Return [X, Y] of the center of cell containing provided text 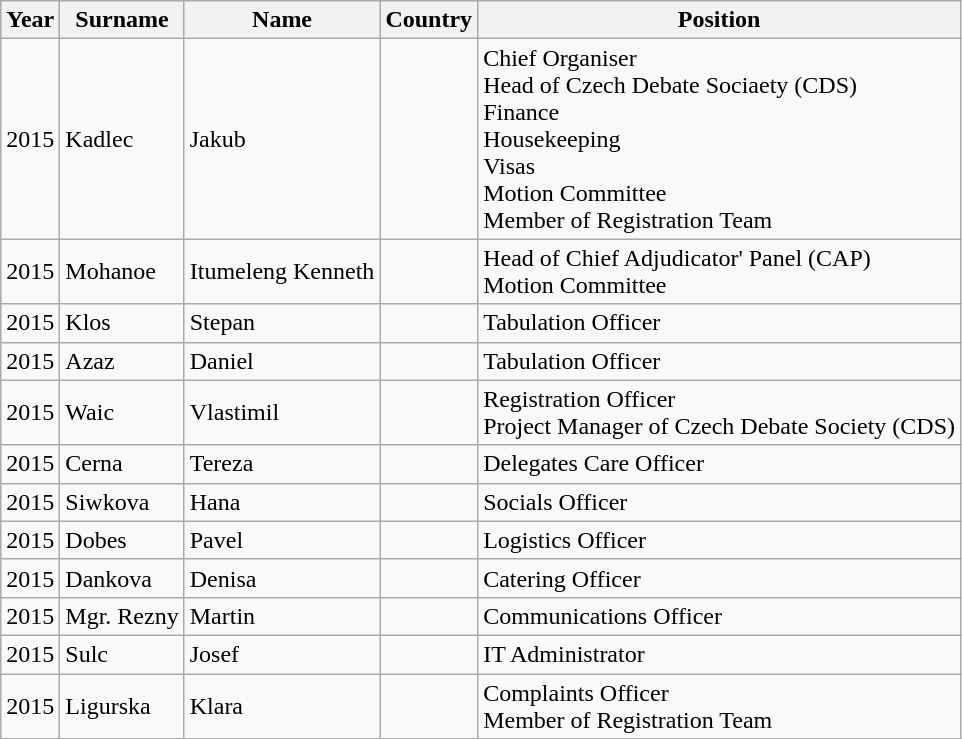
Communications Officer [720, 616]
Delegates Care Officer [720, 464]
Head of Chief Adjudicator' Panel (CAP)Motion Committee [720, 272]
Hana [282, 502]
Itumeleng Kenneth [282, 272]
Josef [282, 654]
Dankova [122, 578]
Cerna [122, 464]
Pavel [282, 540]
Registration OfficerProject Manager of Czech Debate Society (CDS) [720, 412]
Klara [282, 706]
Dobes [122, 540]
Martin [282, 616]
Catering Officer [720, 578]
Year [30, 20]
Kadlec [122, 139]
Complaints OfficerMember of Registration Team [720, 706]
Country [429, 20]
Ligurska [122, 706]
Chief OrganiserHead of Czech Debate Sociaety (CDS)FinanceHousekeepingVisasMotion CommitteeMember of Registration Team [720, 139]
Mohanoe [122, 272]
Sulc [122, 654]
Denisa [282, 578]
IT Administrator [720, 654]
Klos [122, 323]
Surname [122, 20]
Mgr. Rezny [122, 616]
Azaz [122, 361]
Stepan [282, 323]
Vlastimil [282, 412]
Logistics Officer [720, 540]
Tereza [282, 464]
Siwkova [122, 502]
Jakub [282, 139]
Position [720, 20]
Daniel [282, 361]
Name [282, 20]
Waic [122, 412]
Socials Officer [720, 502]
